Capture the cell that displays the provided text and extract its [x, y] central coordinate. 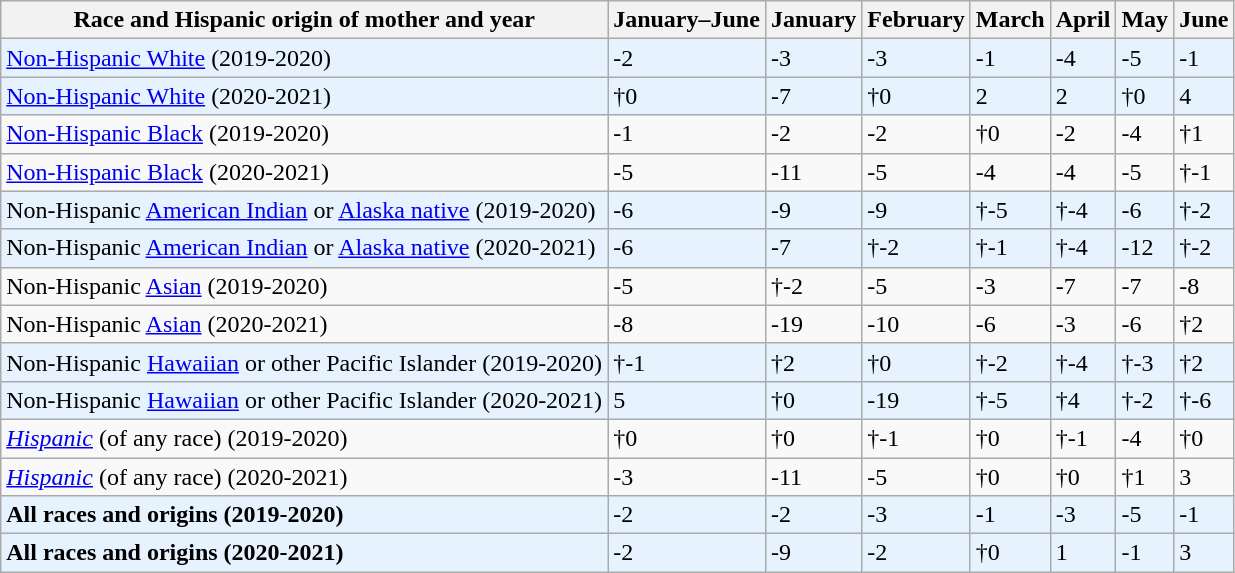
March [1010, 20]
January–June [687, 20]
May [1145, 20]
All races and origins (2019-2020) [304, 515]
Race and Hispanic origin of mother and year [304, 20]
Non-Hispanic American Indian or Alaska native (2019-2020) [304, 210]
Non-Hispanic Hawaiian or other Pacific Islander (2019-2020) [304, 362]
Non-Hispanic Black (2019-2020) [304, 134]
Non-Hispanic Asian (2020-2021) [304, 324]
Hispanic (of any race) (2020-2021) [304, 477]
January [813, 20]
-10 [916, 324]
†4 [1083, 400]
All races and origins (2020-2021) [304, 553]
5 [687, 400]
4 [1204, 96]
Non-Hispanic Asian (2019-2020) [304, 286]
February [916, 20]
Non-Hispanic White (2020-2021) [304, 96]
Non-Hispanic Hawaiian or other Pacific Islander (2020-2021) [304, 400]
Hispanic (of any race) (2019-2020) [304, 438]
April [1083, 20]
Non-Hispanic American Indian or Alaska native (2020-2021) [304, 248]
-12 [1145, 248]
†-3 [1145, 362]
†-6 [1204, 400]
Non-Hispanic Black (2020-2021) [304, 172]
June [1204, 20]
1 [1083, 553]
Non-Hispanic White (2019-2020) [304, 58]
